Determine the [x, y] coordinate at the center of the cell enclosing the given text.  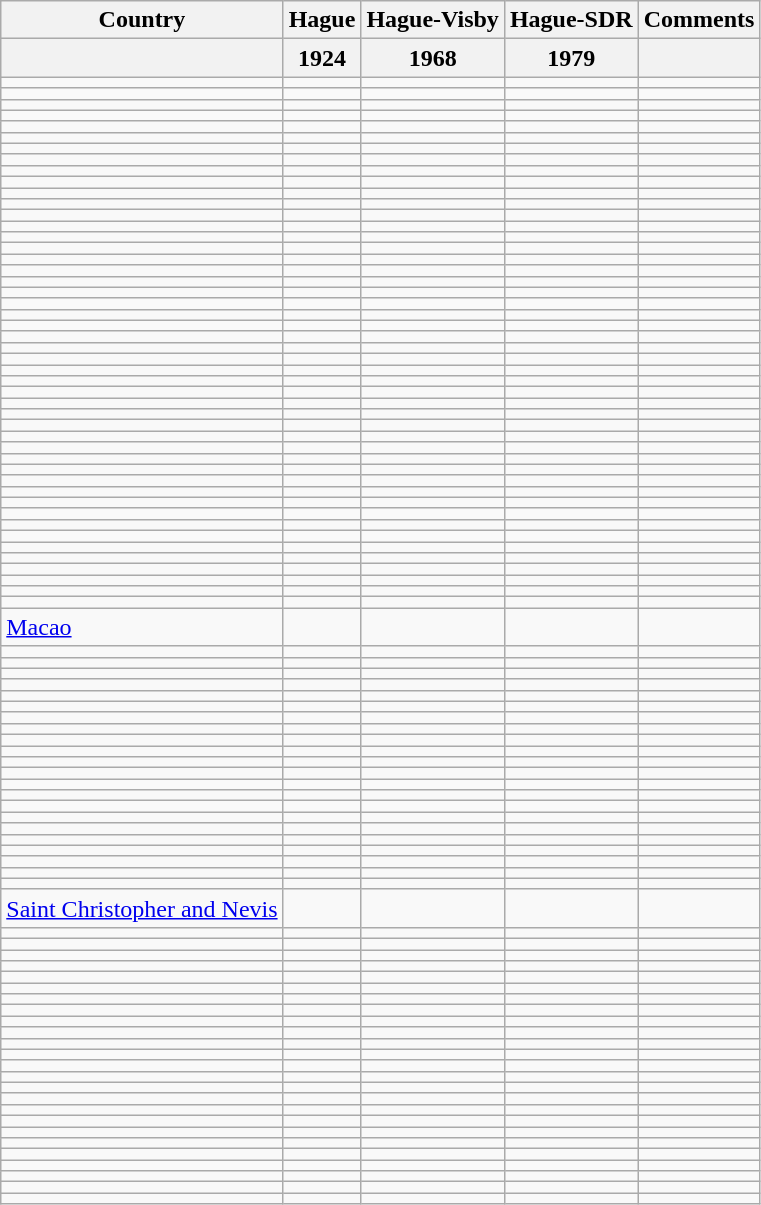
Comments [699, 20]
Macao [142, 627]
1968 [433, 58]
Country [142, 20]
1979 [571, 58]
Hague [322, 20]
Saint Christopher and Nevis [142, 908]
Hague-SDR [571, 20]
Hague-Visby [433, 20]
1924 [322, 58]
